Return the (x, y) coordinate for the center point of the cell that contains the specified text.  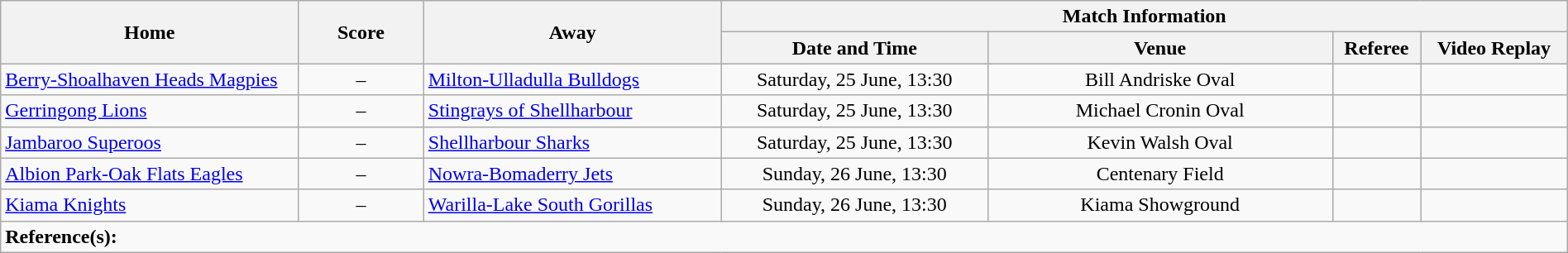
Berry-Shoalhaven Heads Magpies (150, 79)
Michael Cronin Oval (1159, 111)
Video Replay (1494, 48)
Shellharbour Sharks (572, 142)
Score (361, 32)
Jambaroo Superoos (150, 142)
Stingrays of Shellharbour (572, 111)
Kiama Showground (1159, 205)
Venue (1159, 48)
Away (572, 32)
Referee (1376, 48)
Warilla-Lake South Gorillas (572, 205)
Kevin Walsh Oval (1159, 142)
Kiama Knights (150, 205)
Home (150, 32)
Match Information (1145, 17)
Centenary Field (1159, 174)
Bill Andriske Oval (1159, 79)
Date and Time (854, 48)
Reference(s): (784, 236)
Gerringong Lions (150, 111)
Albion Park-Oak Flats Eagles (150, 174)
Nowra-Bomaderry Jets (572, 174)
Milton-Ulladulla Bulldogs (572, 79)
